Provide the (x, y) coordinate of the cell's center where the given text is located.  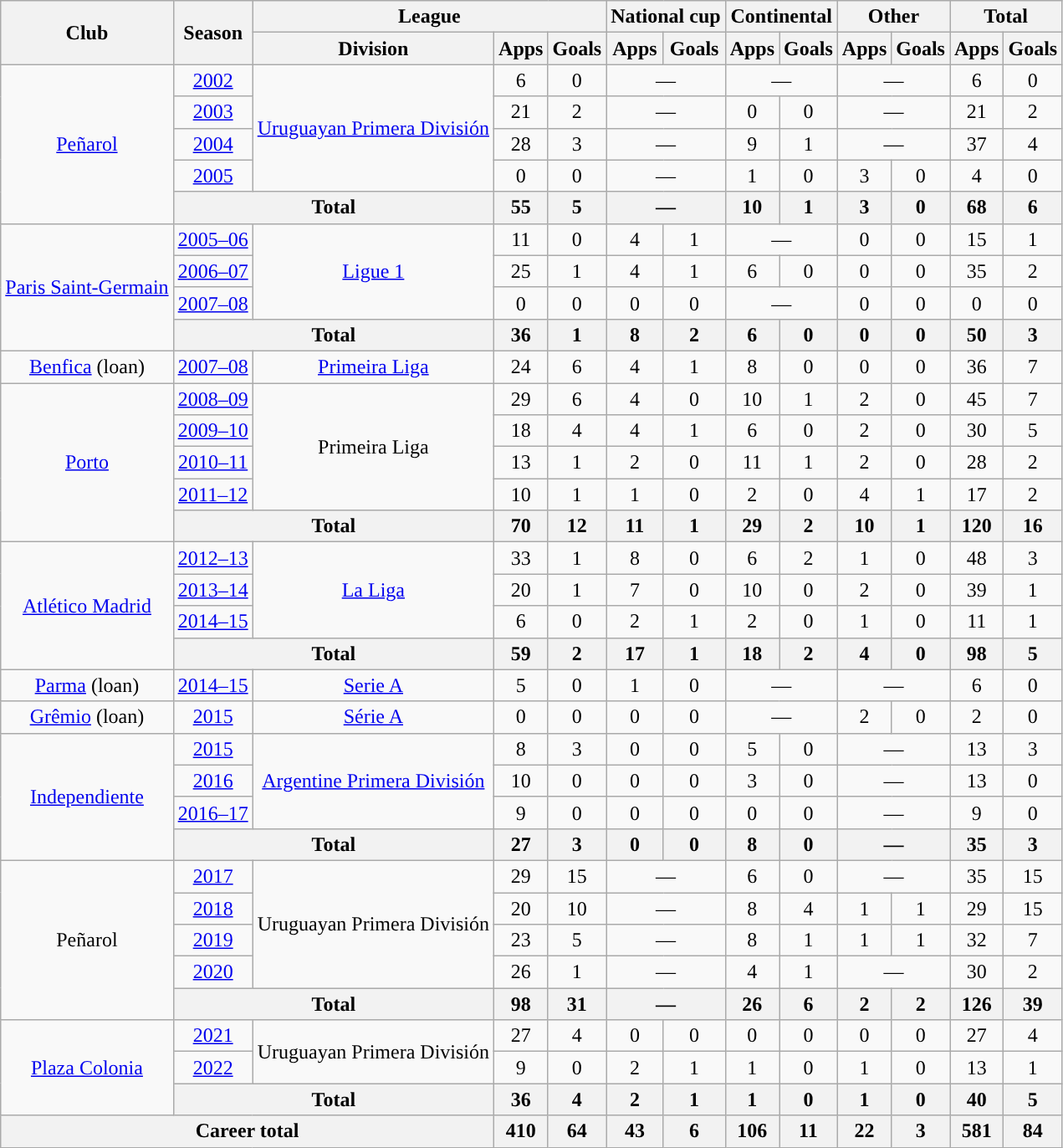
106 (752, 1131)
581 (977, 1131)
120 (977, 526)
2013–14 (212, 590)
Other (893, 17)
Paris Saint-Germain (87, 287)
2002 (212, 80)
2009–10 (212, 431)
2017 (212, 876)
64 (577, 1131)
16 (1033, 526)
League (430, 17)
Division (373, 49)
Série A (373, 717)
Career total (248, 1131)
59 (521, 653)
Atlético Madrid (87, 606)
2021 (212, 1036)
Argentine Primera División (373, 781)
2016–17 (212, 812)
31 (577, 1004)
Porto (87, 463)
Parma (loan) (87, 685)
Ligue 1 (373, 271)
126 (977, 1004)
68 (977, 208)
22 (864, 1131)
Benfica (loan) (87, 366)
410 (521, 1131)
33 (521, 558)
La Liga (373, 590)
2019 (212, 940)
2003 (212, 112)
Season (212, 33)
2004 (212, 144)
70 (521, 526)
Continental (781, 17)
25 (521, 271)
2018 (212, 908)
43 (635, 1131)
Serie A (373, 685)
Plaza Colonia (87, 1068)
24 (521, 366)
37 (977, 144)
2005–06 (212, 239)
Grêmio (loan) (87, 717)
2022 (212, 1068)
45 (977, 399)
32 (977, 940)
2005 (212, 176)
12 (577, 526)
23 (521, 940)
48 (977, 558)
40 (977, 1099)
2006–07 (212, 271)
50 (977, 335)
2016 (212, 781)
84 (1033, 1131)
Club (87, 33)
55 (521, 208)
2010–11 (212, 463)
2020 (212, 972)
2011–12 (212, 495)
National cup (666, 17)
2008–09 (212, 399)
Independiente (87, 797)
2012–13 (212, 558)
